Capture the cell that displays the provided text and extract its [X, Y] central coordinate. 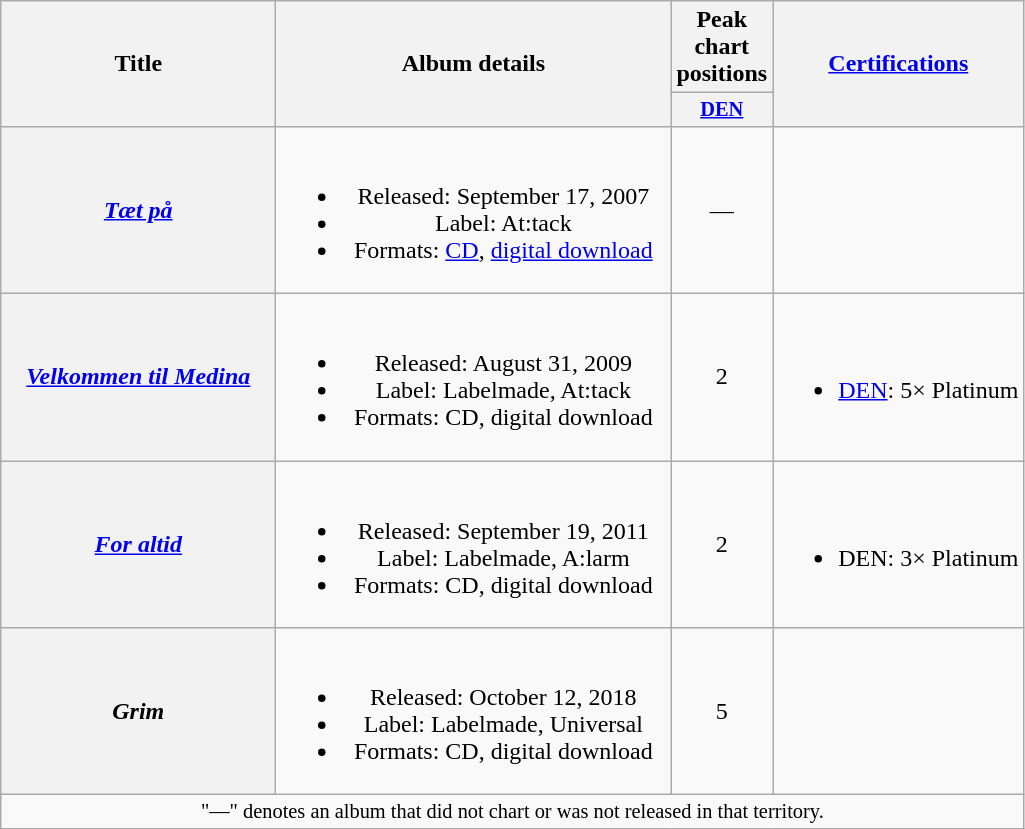
Released: October 12, 2018Label: Labelmade, UniversalFormats: CD, digital download [474, 712]
DEN [722, 110]
Title [138, 64]
Released: August 31, 2009Label: Labelmade, At:tackFormats: CD, digital download [474, 378]
Tæt på [138, 210]
5 [722, 712]
DEN: 5× Platinum [898, 378]
Velkommen til Medina [138, 378]
For altid [138, 544]
Album details [474, 64]
— [722, 210]
Grim [138, 712]
"—" denotes an album that did not chart or was not released in that territory. [512, 812]
Released: September 17, 2007Label: At:tackFormats: CD, digital download [474, 210]
Certifications [898, 64]
Peak chart positions [722, 47]
Released: September 19, 2011Label: Labelmade, A:larmFormats: CD, digital download [474, 544]
DEN: 3× Platinum [898, 544]
